Scan for the cell matching the given text and deliver its (X, Y) coordinate at center. 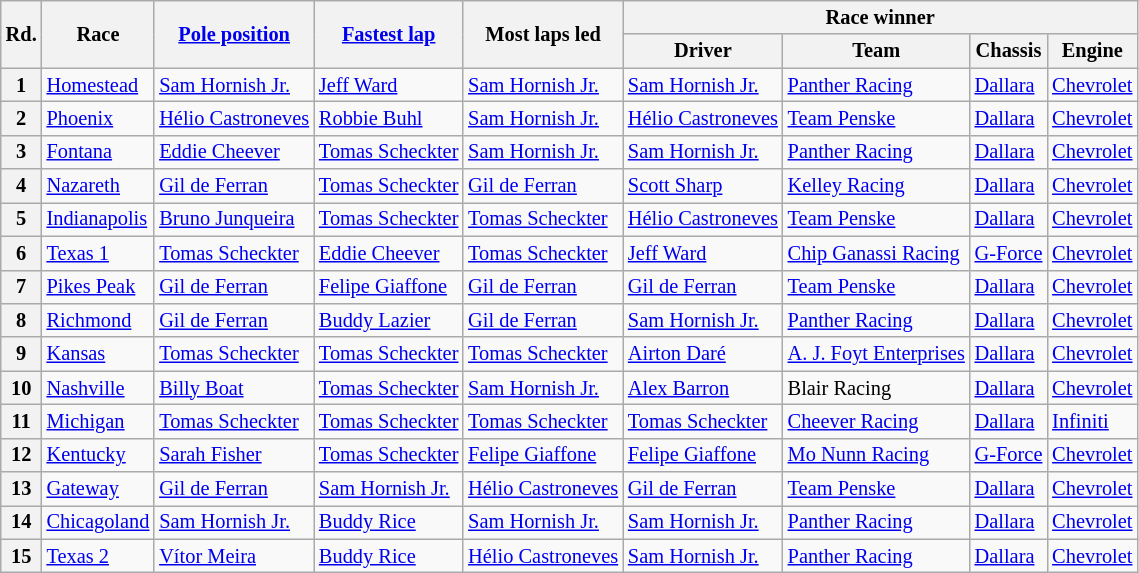
Michigan (98, 421)
A. J. Foyt Enterprises (876, 354)
Fastest lap (388, 34)
Team (876, 51)
10 (22, 388)
Blair Racing (876, 388)
Pikes Peak (98, 287)
8 (22, 320)
Chassis (1009, 51)
Billy Boat (234, 388)
Kelley Racing (876, 186)
Vítor Meira (234, 556)
Chicagoland (98, 522)
Robbie Buhl (388, 118)
6 (22, 253)
9 (22, 354)
13 (22, 489)
Kentucky (98, 455)
Indianapolis (98, 219)
Most laps led (543, 34)
Driver (703, 51)
Phoenix (98, 118)
Texas 2 (98, 556)
Airton Daré (703, 354)
Kansas (98, 354)
Buddy Lazier (388, 320)
14 (22, 522)
Race winner (880, 17)
Sarah Fisher (234, 455)
Homestead (98, 85)
3 (22, 152)
12 (22, 455)
Fontana (98, 152)
11 (22, 421)
Texas 1 (98, 253)
Mo Nunn Racing (876, 455)
Engine (1092, 51)
Pole position (234, 34)
Cheever Racing (876, 421)
4 (22, 186)
15 (22, 556)
Infiniti (1092, 421)
Rd. (22, 34)
Bruno Junqueira (234, 219)
2 (22, 118)
Nashville (98, 388)
Race (98, 34)
Gateway (98, 489)
1 (22, 85)
Scott Sharp (703, 186)
Chip Ganassi Racing (876, 253)
7 (22, 287)
Richmond (98, 320)
5 (22, 219)
Nazareth (98, 186)
Alex Barron (703, 388)
